Scan for the cell matching the given text and deliver its [X, Y] coordinate at center. 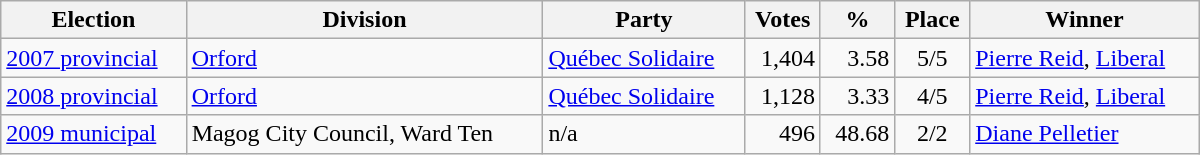
Diane Pelletier [1085, 134]
Place [932, 20]
Winner [1085, 20]
Votes [783, 20]
2/2 [932, 134]
496 [783, 134]
Magog City Council, Ward Ten [364, 134]
3.58 [857, 58]
2007 provincial [94, 58]
4/5 [932, 96]
2009 municipal [94, 134]
5/5 [932, 58]
1,128 [783, 96]
2008 provincial [94, 96]
Party [644, 20]
48.68 [857, 134]
n/a [644, 134]
3.33 [857, 96]
1,404 [783, 58]
% [857, 20]
Election [94, 20]
Division [364, 20]
